For the text-containing cell, return its midpoint in (x, y) coordinate format. 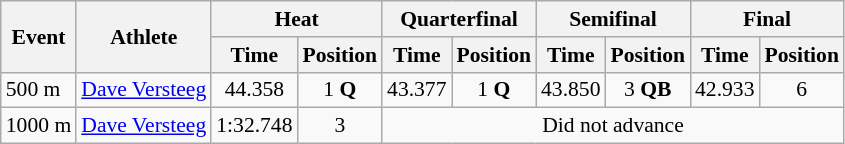
6 (801, 90)
Semifinal (613, 19)
3 QB (648, 90)
43.850 (570, 90)
1:32.748 (254, 126)
44.358 (254, 90)
43.377 (416, 90)
500 m (38, 90)
Event (38, 36)
Did not advance (613, 126)
Heat (296, 19)
Quarterfinal (459, 19)
3 (340, 126)
42.933 (724, 90)
Final (767, 19)
Athlete (144, 36)
1000 m (38, 126)
